From the cell containing the given text, extract its center point as (X, Y) coordinate. 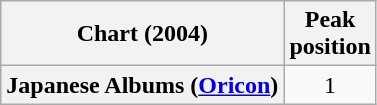
Japanese Albums (Oricon) (142, 85)
1 (330, 85)
Chart (2004) (142, 34)
Peakposition (330, 34)
